From the cell containing the given text, extract its center point as [X, Y] coordinate. 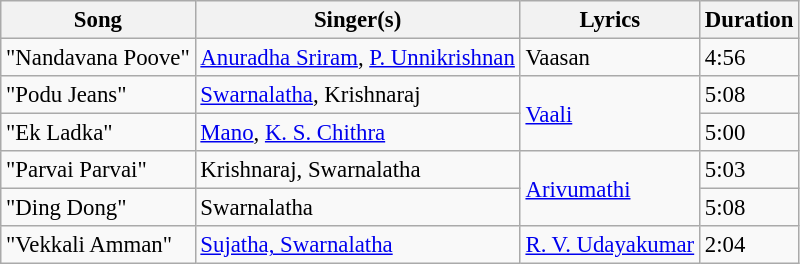
Duration [748, 20]
Arivumathi [610, 188]
"Podu Jeans" [98, 95]
5:00 [748, 133]
"Ek Ladka" [98, 133]
Sujatha, Swarnalatha [358, 245]
Singer(s) [358, 20]
Vaasan [610, 58]
5:03 [748, 170]
2:04 [748, 245]
Lyrics [610, 20]
Vaali [610, 114]
4:56 [748, 58]
"Nandavana Poove" [98, 58]
Swarnalatha, Krishnaraj [358, 95]
Song [98, 20]
Mano, K. S. Chithra [358, 133]
"Vekkali Amman" [98, 245]
"Parvai Parvai" [98, 170]
Anuradha Sriram, P. Unnikrishnan [358, 58]
"Ding Dong" [98, 208]
Swarnalatha [358, 208]
R. V. Udayakumar [610, 245]
Krishnaraj, Swarnalatha [358, 170]
